Output the (X, Y) coordinate of the center of the cell containing the given text.  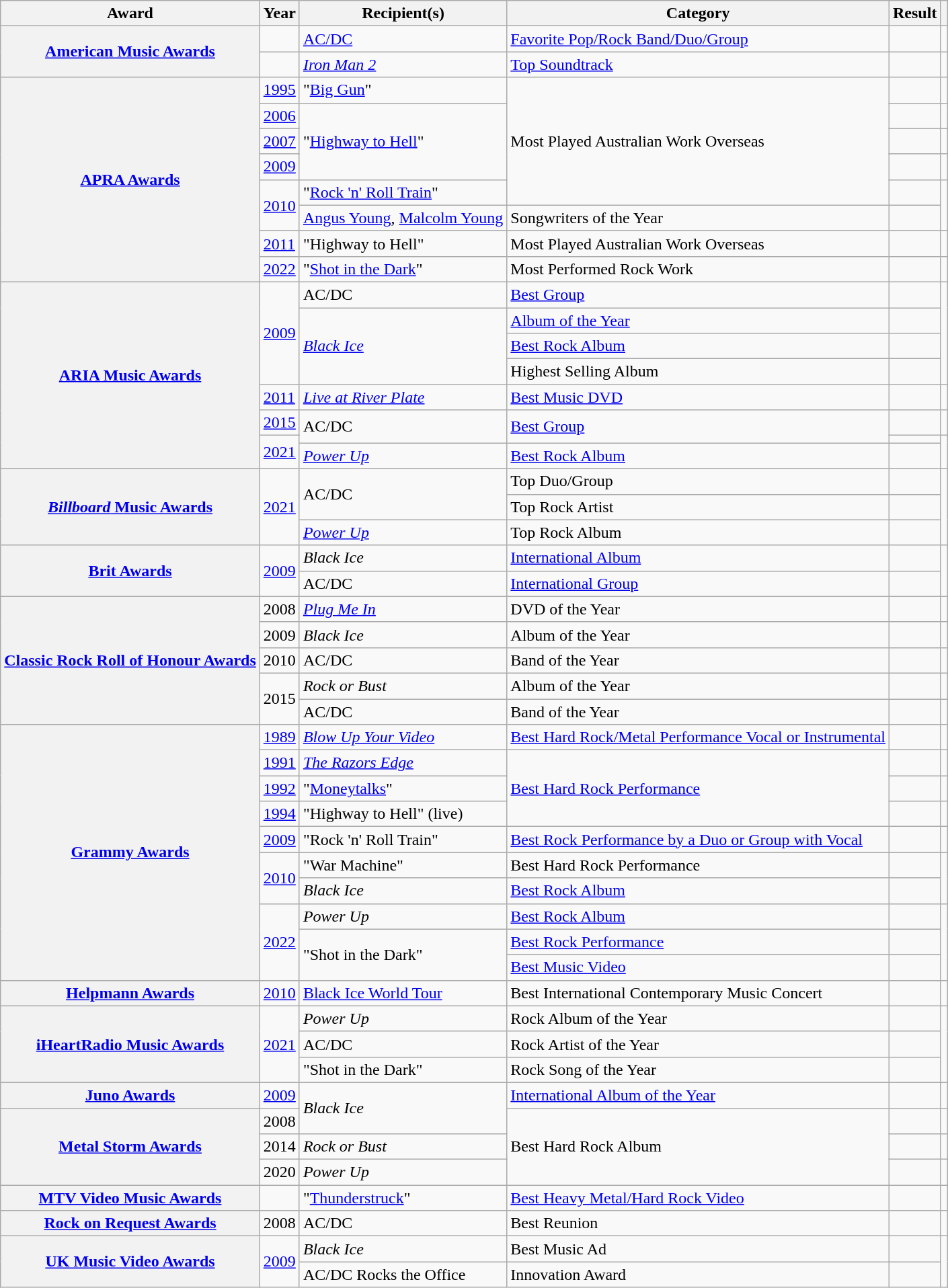
Iron Man 2 (403, 65)
2006 (280, 116)
Live at River Plate (403, 397)
International Album of the Year (698, 1095)
Rock Song of the Year (698, 1070)
Juno Awards (130, 1095)
DVD of the Year (698, 609)
Best Rock Performance by a Duo or Group with Vocal (698, 840)
Top Soundtrack (698, 65)
1989 (280, 737)
Award (130, 13)
APRA Awards (130, 179)
Classic Rock Roll of Honour Awards (130, 660)
Best International Contemporary Music Concert (698, 993)
Best Music DVD (698, 397)
"Big Gun" (403, 90)
1995 (280, 90)
Best Hard Rock Album (698, 1146)
Rock on Request Awards (130, 1223)
Highest Selling Album (698, 372)
Category (698, 13)
Top Rock Artist (698, 507)
Best Heavy Metal/Hard Rock Video (698, 1198)
Helpmann Awards (130, 993)
International Album (698, 558)
Best Hard Rock/Metal Performance Vocal or Instrumental (698, 737)
2007 (280, 141)
2014 (280, 1147)
Best Music Ad (698, 1249)
Blow Up Your Video (403, 737)
Best Rock Performance (698, 942)
"Moneytalks" (403, 789)
Top Rock Album (698, 532)
Best Reunion (698, 1223)
1992 (280, 789)
Metal Storm Awards (130, 1146)
1994 (280, 814)
Angus Young, Malcolm Young (403, 218)
Rock Artist of the Year (698, 1044)
"Thunderstruck" (403, 1198)
"Highway to Hell" (live) (403, 814)
Plug Me In (403, 609)
ARIA Music Awards (130, 375)
Recipient(s) (403, 13)
Billboard Music Awards (130, 507)
Result (915, 13)
Rock Album of the Year (698, 1018)
Grammy Awards (130, 852)
1991 (280, 763)
Songwriters of the Year (698, 218)
Most Performed Rock Work (698, 269)
American Music Awards (130, 52)
MTV Video Music Awards (130, 1198)
UK Music Video Awards (130, 1262)
Top Duo/Group (698, 481)
Black Ice World Tour (403, 993)
International Group (698, 583)
Brit Awards (130, 571)
2020 (280, 1172)
Innovation Award (698, 1275)
Favorite Pop/Rock Band/Duo/Group (698, 39)
"War Machine" (403, 865)
The Razors Edge (403, 763)
iHeartRadio Music Awards (130, 1044)
Year (280, 13)
AC/DC Rocks the Office (403, 1275)
Best Music Video (698, 967)
